Determine the [x, y] coordinate at the center of the cell enclosing the given text.  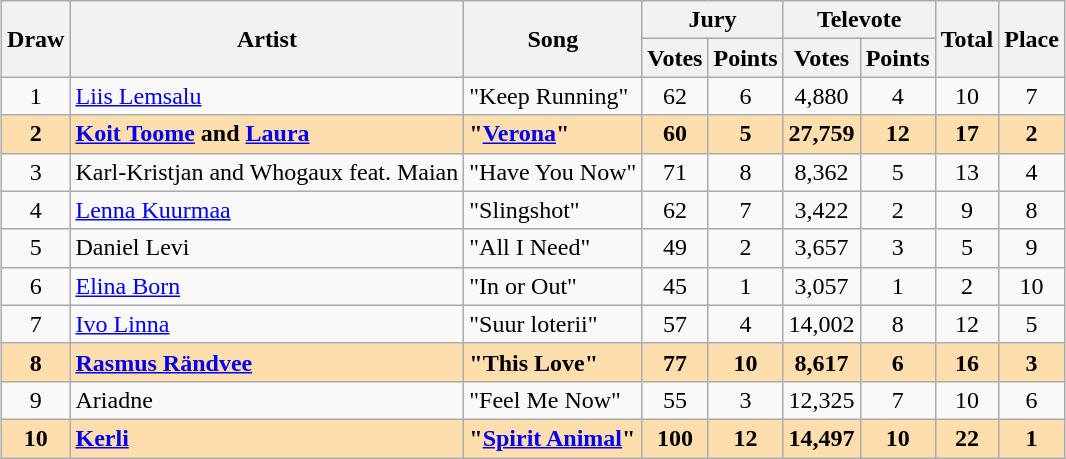
Total [967, 39]
8,617 [822, 362]
Ivo Linna [267, 324]
Elina Born [267, 286]
71 [675, 172]
60 [675, 134]
"All I Need" [553, 248]
3,657 [822, 248]
77 [675, 362]
49 [675, 248]
Liis Lemsalu [267, 96]
"In or Out" [553, 286]
17 [967, 134]
55 [675, 400]
Koit Toome and Laura [267, 134]
3,057 [822, 286]
12,325 [822, 400]
Lenna Kuurmaa [267, 210]
"Slingshot" [553, 210]
"Keep Running" [553, 96]
57 [675, 324]
13 [967, 172]
14,497 [822, 438]
45 [675, 286]
Kerli [267, 438]
Rasmus Rändvee [267, 362]
Daniel Levi [267, 248]
Televote [859, 20]
Karl-Kristjan and Whogaux feat. Maian [267, 172]
4,880 [822, 96]
22 [967, 438]
Song [553, 39]
"Feel Me Now" [553, 400]
Place [1032, 39]
Ariadne [267, 400]
3,422 [822, 210]
"Have You Now" [553, 172]
16 [967, 362]
27,759 [822, 134]
"Spirit Animal" [553, 438]
Draw [36, 39]
8,362 [822, 172]
"Suur loterii" [553, 324]
Artist [267, 39]
14,002 [822, 324]
"Verona" [553, 134]
100 [675, 438]
Jury [712, 20]
"This Love" [553, 362]
